For the text-containing cell, return its midpoint in (x, y) coordinate format. 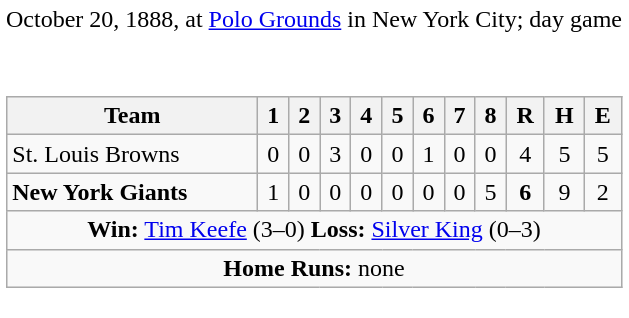
8 (490, 116)
October 20, 1888, at Polo Grounds in New York City; day game (314, 20)
7 (460, 116)
E (602, 116)
St. Louis Browns (132, 154)
Win: Tim Keefe (3–0) Loss: Silver King (0–3) (314, 230)
9 (564, 192)
Home Runs: none (314, 268)
R (525, 116)
H (564, 116)
New York Giants (132, 192)
Team (132, 116)
